Locate the cell with the specified text and output its (x, y) center coordinate. 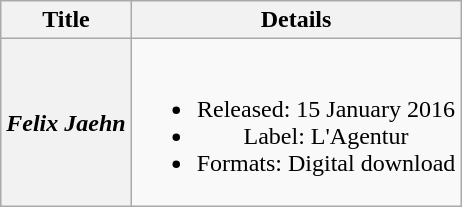
Felix Jaehn (66, 122)
Released: 15 January 2016Label: L'AgenturFormats: Digital download (296, 122)
Details (296, 20)
Title (66, 20)
